Return the (X, Y) coordinate for the center point of the cell that contains the specified text.  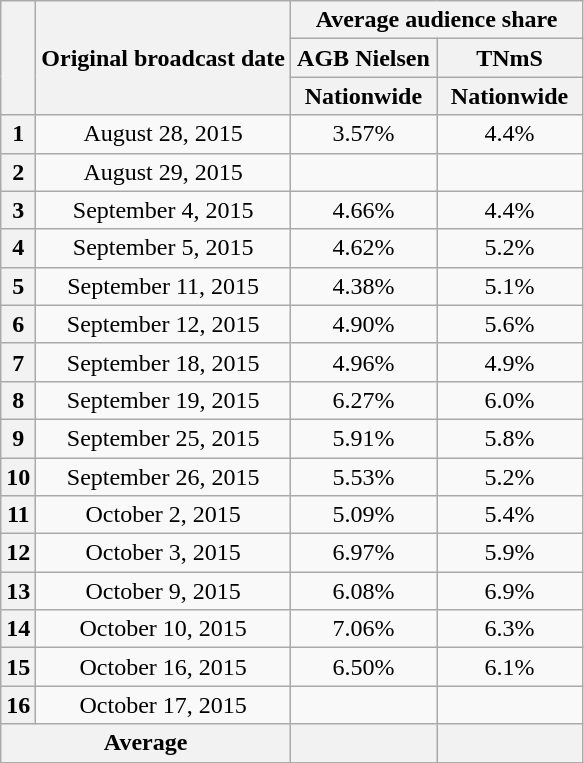
15 (18, 667)
4.90% (363, 324)
6.1% (509, 667)
5.6% (509, 324)
September 18, 2015 (164, 362)
4.9% (509, 362)
4 (18, 248)
3 (18, 210)
4.96% (363, 362)
3.57% (363, 134)
October 16, 2015 (164, 667)
Original broadcast date (164, 58)
5.1% (509, 286)
October 2, 2015 (164, 515)
6.0% (509, 400)
13 (18, 591)
September 4, 2015 (164, 210)
7.06% (363, 629)
October 9, 2015 (164, 591)
6.3% (509, 629)
6.50% (363, 667)
5.53% (363, 477)
Average audience share (436, 20)
August 29, 2015 (164, 172)
5.09% (363, 515)
12 (18, 553)
October 10, 2015 (164, 629)
6.9% (509, 591)
October 3, 2015 (164, 553)
5 (18, 286)
September 11, 2015 (164, 286)
TNmS (509, 58)
6 (18, 324)
9 (18, 438)
16 (18, 705)
4.62% (363, 248)
11 (18, 515)
5.8% (509, 438)
5.91% (363, 438)
2 (18, 172)
7 (18, 362)
8 (18, 400)
5.9% (509, 553)
September 26, 2015 (164, 477)
10 (18, 477)
September 25, 2015 (164, 438)
6.27% (363, 400)
1 (18, 134)
4.66% (363, 210)
September 5, 2015 (164, 248)
AGB Nielsen (363, 58)
14 (18, 629)
6.08% (363, 591)
October 17, 2015 (164, 705)
4.38% (363, 286)
6.97% (363, 553)
September 12, 2015 (164, 324)
Average (146, 743)
August 28, 2015 (164, 134)
September 19, 2015 (164, 400)
5.4% (509, 515)
